For the text-containing cell, return its midpoint in [x, y] coordinate format. 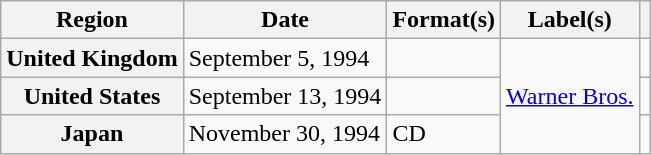
United Kingdom [92, 58]
Date [285, 20]
Label(s) [570, 20]
September 5, 1994 [285, 58]
CD [444, 134]
September 13, 1994 [285, 96]
Warner Bros. [570, 96]
November 30, 1994 [285, 134]
United States [92, 96]
Region [92, 20]
Japan [92, 134]
Format(s) [444, 20]
